Return [X, Y] of the center of cell containing provided text 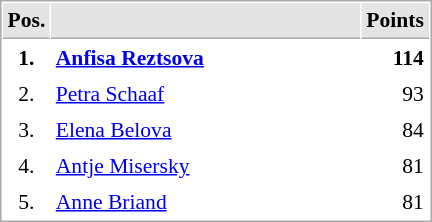
3. [26, 129]
1. [26, 57]
4. [26, 165]
Pos. [26, 21]
Antje Misersky [206, 165]
84 [396, 129]
114 [396, 57]
Petra Schaaf [206, 93]
Anfisa Reztsova [206, 57]
Anne Briand [206, 201]
93 [396, 93]
2. [26, 93]
Points [396, 21]
5. [26, 201]
Elena Belova [206, 129]
